Return the [x, y] coordinate for the center point of the cell that contains the specified text.  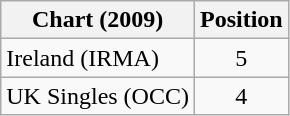
UK Singles (OCC) [98, 96]
Position [241, 20]
5 [241, 58]
Chart (2009) [98, 20]
Ireland (IRMA) [98, 58]
4 [241, 96]
